Output the (x, y) coordinate of the center of the cell containing the given text.  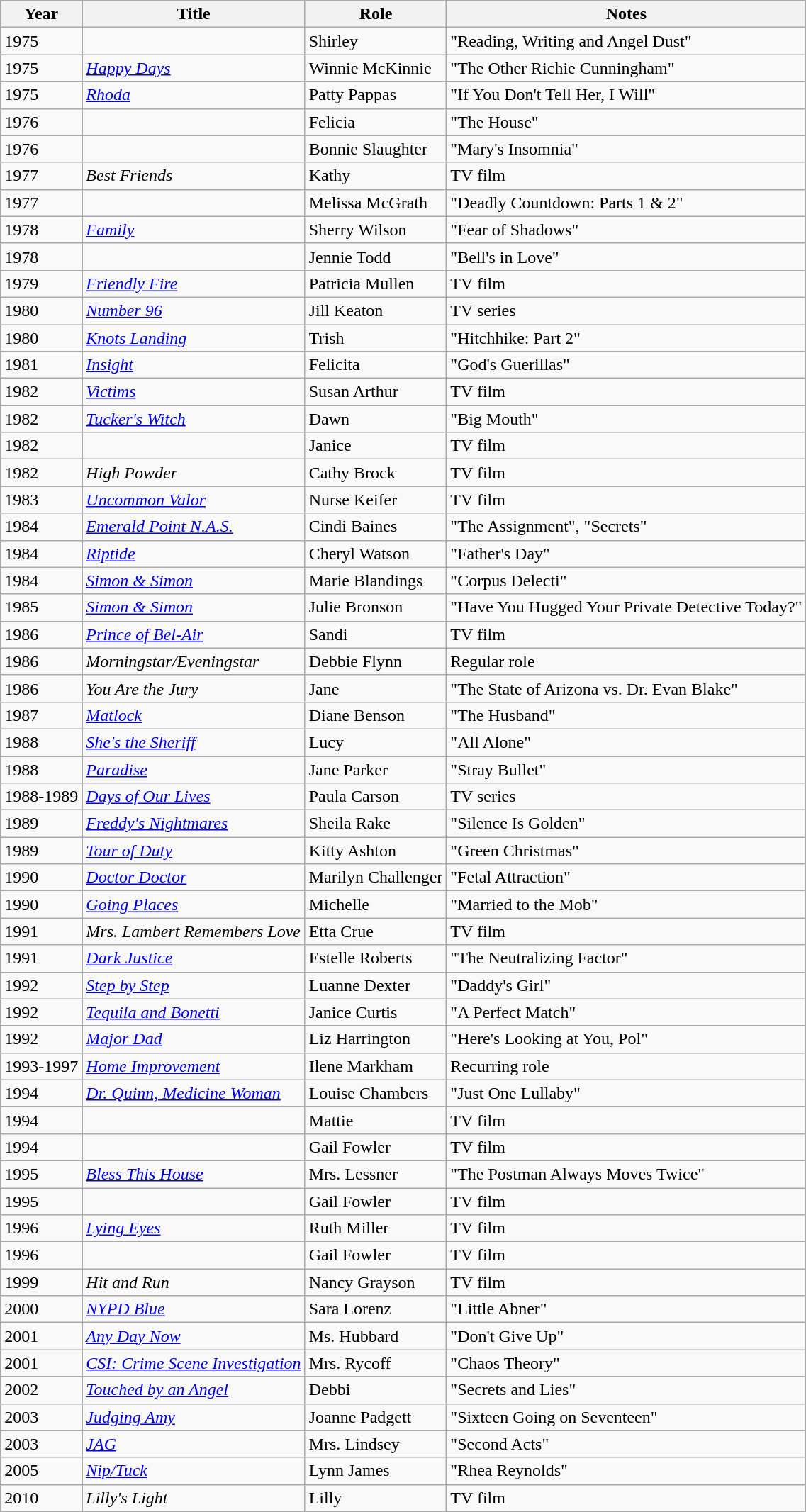
Kitty Ashton (376, 851)
Nurse Keifer (376, 500)
1987 (41, 715)
2002 (41, 1390)
Mrs. Rycoff (376, 1363)
2010 (41, 1498)
"The State of Arizona vs. Dr. Evan Blake" (627, 688)
Trish (376, 338)
Joanne Padgett (376, 1417)
Nancy Grayson (376, 1282)
"Here's Looking at You, Pol" (627, 1039)
Jane (376, 688)
She's the Sheriff (194, 742)
"The Neutralizing Factor" (627, 958)
"If You Don't Tell Her, I Will" (627, 95)
"The Assignment", "Secrets" (627, 527)
Michelle (376, 905)
Paula Carson (376, 797)
Susan Arthur (376, 392)
Hit and Run (194, 1282)
Matlock (194, 715)
Step by Step (194, 985)
Dr. Quinn, Medicine Woman (194, 1093)
Estelle Roberts (376, 958)
"Father's Day" (627, 554)
2005 (41, 1471)
1988-1989 (41, 797)
"Little Abner" (627, 1309)
Year (41, 14)
Cathy Brock (376, 473)
Dawn (376, 419)
"The House" (627, 122)
Mrs. Lessner (376, 1174)
Janice (376, 446)
Sara Lorenz (376, 1309)
Luanne Dexter (376, 985)
"Don't Give Up" (627, 1336)
Diane Benson (376, 715)
Role (376, 14)
Happy Days (194, 68)
Any Day Now (194, 1336)
CSI: Crime Scene Investigation (194, 1363)
Etta Crue (376, 931)
Sheila Rake (376, 824)
Tequila and Bonetti (194, 1012)
Lucy (376, 742)
Melissa McGrath (376, 203)
"Fetal Attraction" (627, 878)
"Green Christmas" (627, 851)
Felicia (376, 122)
Mattie (376, 1120)
"Mary's Insomnia" (627, 149)
Number 96 (194, 310)
"Secrets and Lies" (627, 1390)
"A Perfect Match" (627, 1012)
Insight (194, 365)
Bonnie Slaughter (376, 149)
"Hitchhike: Part 2" (627, 338)
Friendly Fire (194, 284)
Knots Landing (194, 338)
Lynn James (376, 1471)
Winnie McKinnie (376, 68)
"Big Mouth" (627, 419)
Home Improvement (194, 1066)
Shirley (376, 41)
NYPD Blue (194, 1309)
Marie Blandings (376, 581)
Liz Harrington (376, 1039)
Mrs. Lindsey (376, 1444)
2000 (41, 1309)
Nip/Tuck (194, 1471)
Julie Bronson (376, 607)
Family (194, 230)
"Reading, Writing and Angel Dust" (627, 41)
Jane Parker (376, 769)
Tucker's Witch (194, 419)
"Silence Is Golden" (627, 824)
Paradise (194, 769)
1979 (41, 284)
Days of Our Lives (194, 797)
Ilene Markham (376, 1066)
"Daddy's Girl" (627, 985)
"Rhea Reynolds" (627, 1471)
"Stray Bullet" (627, 769)
"The Other Richie Cunningham" (627, 68)
Notes (627, 14)
Title (194, 14)
Kathy (376, 176)
Jill Keaton (376, 310)
Patty Pappas (376, 95)
Janice Curtis (376, 1012)
You Are the Jury (194, 688)
Tour of Duty (194, 851)
"Second Acts" (627, 1444)
Doctor Doctor (194, 878)
"God's Guerillas" (627, 365)
"Have You Hugged Your Private Detective Today?" (627, 607)
Cheryl Watson (376, 554)
Freddy's Nightmares (194, 824)
Louise Chambers (376, 1093)
"Bell's in Love" (627, 257)
Victims (194, 392)
Going Places (194, 905)
"The Husband" (627, 715)
Major Dad (194, 1039)
Bless This House (194, 1174)
1981 (41, 365)
"Just One Lullaby" (627, 1093)
1993-1997 (41, 1066)
Emerald Point N.A.S. (194, 527)
Judging Amy (194, 1417)
"All Alone" (627, 742)
Best Friends (194, 176)
Dark Justice (194, 958)
"Deadly Countdown: Parts 1 & 2" (627, 203)
Regular role (627, 661)
Lying Eyes (194, 1228)
"The Postman Always Moves Twice" (627, 1174)
Rhoda (194, 95)
Touched by an Angel (194, 1390)
Ms. Hubbard (376, 1336)
"Married to the Mob" (627, 905)
Debbie Flynn (376, 661)
Sherry Wilson (376, 230)
Prince of Bel-Air (194, 634)
Riptide (194, 554)
Marilyn Challenger (376, 878)
Uncommon Valor (194, 500)
Morningstar/Eveningstar (194, 661)
High Powder (194, 473)
Jennie Todd (376, 257)
"Fear of Shadows" (627, 230)
JAG (194, 1444)
Patricia Mullen (376, 284)
Recurring role (627, 1066)
Lilly (376, 1498)
Mrs. Lambert Remembers Love (194, 931)
"Corpus Delecti" (627, 581)
Sandi (376, 634)
Debbi (376, 1390)
"Chaos Theory" (627, 1363)
Ruth Miller (376, 1228)
1999 (41, 1282)
Cindi Baines (376, 527)
Felicita (376, 365)
1983 (41, 500)
"Sixteen Going on Seventeen" (627, 1417)
Lilly's Light (194, 1498)
1985 (41, 607)
